From the cell containing the given text, extract its center point as (X, Y) coordinate. 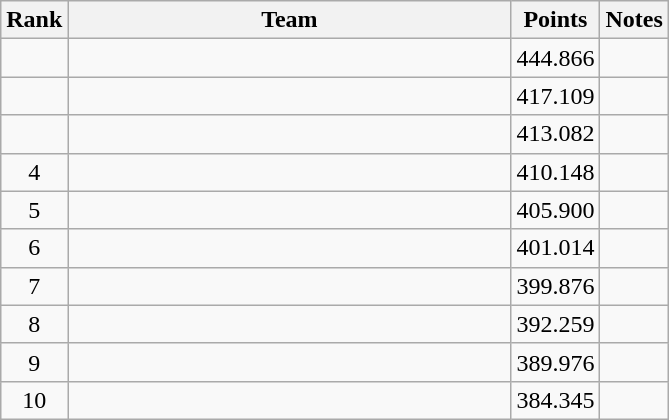
4 (34, 172)
6 (34, 248)
389.976 (556, 362)
399.876 (556, 286)
5 (34, 210)
444.866 (556, 58)
Notes (634, 20)
Team (290, 20)
Points (556, 20)
9 (34, 362)
384.345 (556, 400)
Rank (34, 20)
7 (34, 286)
10 (34, 400)
417.109 (556, 96)
413.082 (556, 134)
401.014 (556, 248)
8 (34, 324)
405.900 (556, 210)
392.259 (556, 324)
410.148 (556, 172)
